Identify which cell holds the provided text, then report its [X, Y] central coordinate. 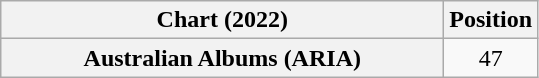
Australian Albums (ARIA) [222, 58]
Chart (2022) [222, 20]
47 [491, 58]
Position [491, 20]
